Return the (X, Y) coordinate for the center point of the cell that contains the specified text.  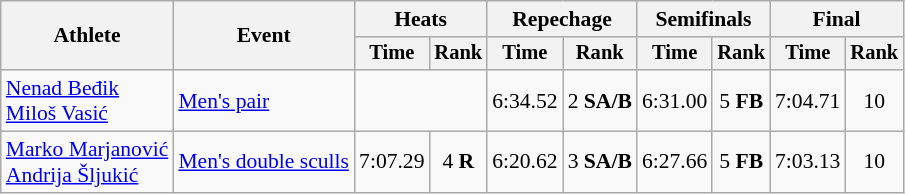
6:20.62 (524, 162)
6:31.00 (674, 100)
Men's double sculls (264, 162)
Event (264, 36)
Marko MarjanovićAndrija Šljukić (88, 162)
Repechage (562, 19)
Athlete (88, 36)
Semifinals (704, 19)
6:27.66 (674, 162)
6:34.52 (524, 100)
2 SA/B (600, 100)
Men's pair (264, 100)
4 R (459, 162)
Nenad BeđikMiloš Vasić (88, 100)
7:07.29 (392, 162)
Final (836, 19)
7:04.71 (808, 100)
7:03.13 (808, 162)
3 SA/B (600, 162)
Heats (420, 19)
